Identify which cell holds the provided text, then report its [x, y] central coordinate. 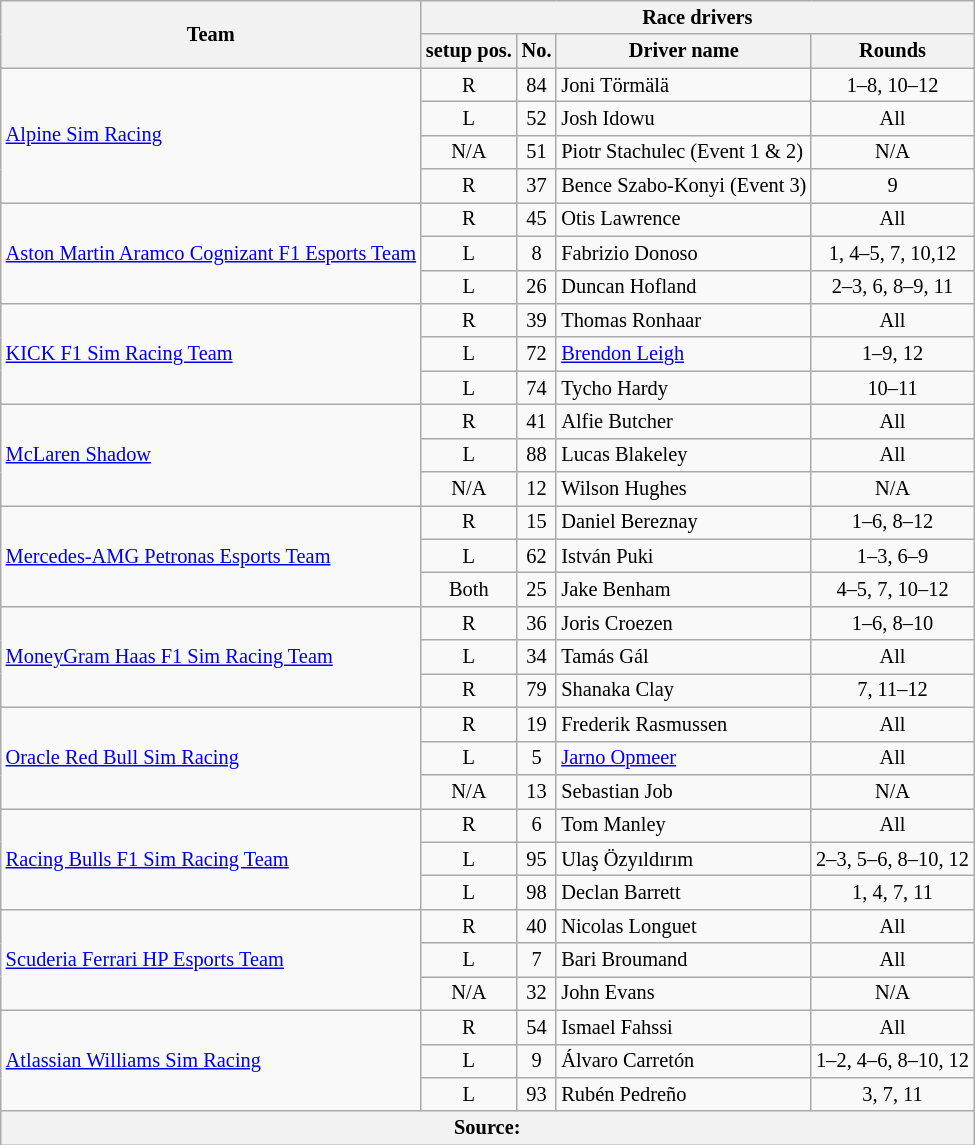
93 [537, 1094]
1–9, 12 [892, 354]
45 [537, 219]
1–8, 10–12 [892, 85]
Tycho Hardy [684, 388]
McLaren Shadow [211, 454]
10–11 [892, 388]
Joni Törmälä [684, 85]
Wilson Hughes [684, 489]
1–3, 6–9 [892, 556]
Daniel Bereznay [684, 522]
4–5, 7, 10–12 [892, 589]
Source: [488, 1128]
2–3, 5–6, 8–10, 12 [892, 859]
Álvaro Carretón [684, 1061]
52 [537, 118]
7 [537, 960]
51 [537, 152]
5 [537, 758]
41 [537, 421]
72 [537, 354]
1, 4, 7, 11 [892, 892]
Otis Lawrence [684, 219]
1, 4–5, 7, 10,12 [892, 253]
Tom Manley [684, 825]
32 [537, 993]
88 [537, 455]
Driver name [684, 51]
62 [537, 556]
Alpine Sim Racing [211, 136]
79 [537, 690]
Mercedes-AMG Petronas Esports Team [211, 556]
Piotr Stachulec (Event 1 & 2) [684, 152]
Race drivers [698, 17]
Frederik Rasmussen [684, 724]
39 [537, 320]
1–6, 8–10 [892, 623]
Rubén Pedreño [684, 1094]
54 [537, 1027]
1–6, 8–12 [892, 522]
Alfie Butcher [684, 421]
Both [469, 589]
Brendon Leigh [684, 354]
Jake Benham [684, 589]
Lucas Blakeley [684, 455]
74 [537, 388]
MoneyGram Haas F1 Sim Racing Team [211, 656]
Ulaş Özyıldırım [684, 859]
Oracle Red Bull Sim Racing [211, 758]
26 [537, 287]
Ismael Fahssi [684, 1027]
KICK F1 Sim Racing Team [211, 354]
1–2, 4–6, 8–10, 12 [892, 1061]
36 [537, 623]
Sebastian Job [684, 791]
Duncan Hofland [684, 287]
Aston Martin Aramco Cognizant F1 Esports Team [211, 252]
12 [537, 489]
19 [537, 724]
Rounds [892, 51]
13 [537, 791]
Jarno Opmeer [684, 758]
Atlassian Williams Sim Racing [211, 1060]
Nicolas Longuet [684, 926]
3, 7, 11 [892, 1094]
2–3, 6, 8–9, 11 [892, 287]
40 [537, 926]
84 [537, 85]
John Evans [684, 993]
37 [537, 186]
Fabrizio Donoso [684, 253]
Thomas Ronhaar [684, 320]
6 [537, 825]
7, 11–12 [892, 690]
98 [537, 892]
Tamás Gál [684, 657]
setup pos. [469, 51]
Bari Broumand [684, 960]
Scuderia Ferrari HP Esports Team [211, 960]
No. [537, 51]
15 [537, 522]
25 [537, 589]
95 [537, 859]
Shanaka Clay [684, 690]
34 [537, 657]
Racing Bulls F1 Sim Racing Team [211, 858]
Declan Barrett [684, 892]
Josh Idowu [684, 118]
8 [537, 253]
István Puki [684, 556]
Joris Croezen [684, 623]
Bence Szabo-Konyi (Event 3) [684, 186]
Team [211, 34]
